Find where the given text appears and provide that cell's center as [X, Y] coordinate. 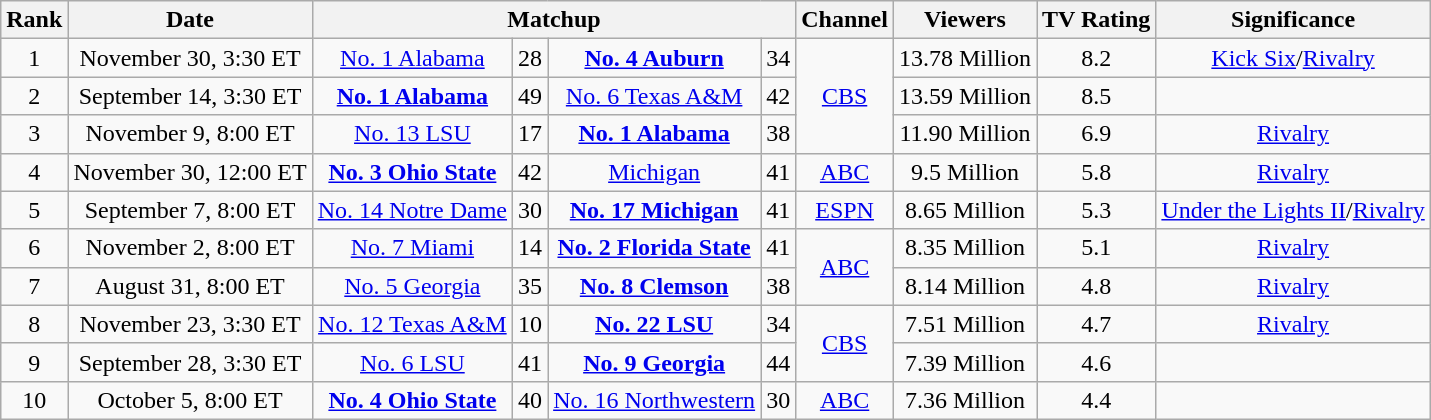
August 31, 8:00 ET [190, 286]
8.5 [1096, 96]
Rank [34, 20]
Viewers [964, 20]
4.4 [1096, 400]
No. 2 Florida State [654, 248]
Significance [1293, 20]
TV Rating [1096, 20]
November 2, 8:00 ET [190, 248]
6 [34, 248]
No. 3 Ohio State [412, 172]
No. 6 LSU [412, 362]
7.36 Million [964, 400]
5.3 [1096, 210]
40 [530, 400]
No. 8 Clemson [654, 286]
No. 7 Miami [412, 248]
8.2 [1096, 58]
No. 14 Notre Dame [412, 210]
No. 13 LSU [412, 134]
17 [530, 134]
9.5 Million [964, 172]
14 [530, 248]
9 [34, 362]
September 28, 3:30 ET [190, 362]
8.14 Million [964, 286]
2 [34, 96]
November 9, 8:00 ET [190, 134]
35 [530, 286]
No. 4 Auburn [654, 58]
No. 16 Northwestern [654, 400]
No. 5 Georgia [412, 286]
8 [34, 324]
8.35 Million [964, 248]
4 [34, 172]
Date [190, 20]
44 [778, 362]
No. 4 Ohio State [412, 400]
4.6 [1096, 362]
ESPN [845, 210]
Under the Lights II/Rivalry [1293, 210]
November 30, 3:30 ET [190, 58]
No. 22 LSU [654, 324]
4.8 [1096, 286]
Michigan [654, 172]
September 14, 3:30 ET [190, 96]
November 23, 3:30 ET [190, 324]
8.65 Million [964, 210]
3 [34, 134]
28 [530, 58]
Kick Six/Rivalry [1293, 58]
11.90 Million [964, 134]
5.1 [1096, 248]
13.78 Million [964, 58]
49 [530, 96]
No. 12 Texas A&M [412, 324]
13.59 Million [964, 96]
4.7 [1096, 324]
6.9 [1096, 134]
No. 9 Georgia [654, 362]
7.51 Million [964, 324]
7.39 Million [964, 362]
7 [34, 286]
5 [34, 210]
October 5, 8:00 ET [190, 400]
Channel [845, 20]
1 [34, 58]
Matchup [554, 20]
5.8 [1096, 172]
November 30, 12:00 ET [190, 172]
September 7, 8:00 ET [190, 210]
No. 6 Texas A&M [654, 96]
No. 17 Michigan [654, 210]
